Pinpoint the cell where the given text exists, returning its [X, Y] midpoint coordinate. 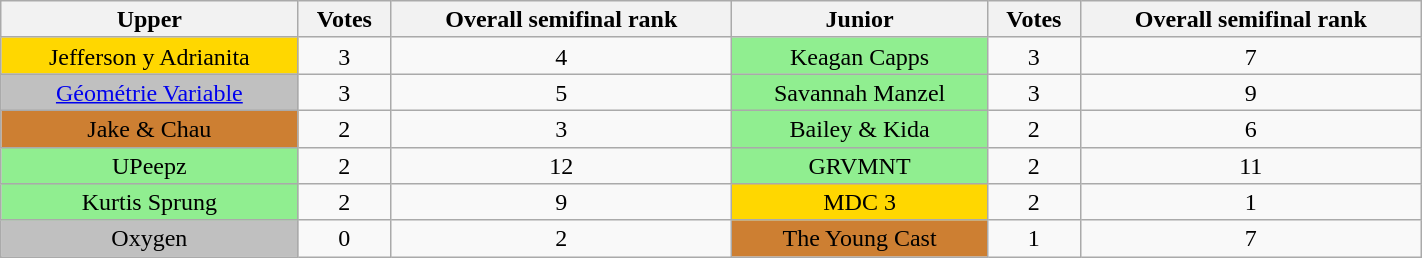
GRVMNT [860, 166]
Junior [860, 20]
MDC 3 [860, 202]
Jefferson y Adrianita [150, 56]
Upper [150, 20]
Savannah Manzel [860, 92]
UPeepz [150, 166]
12 [562, 166]
The Young Cast [860, 238]
5 [562, 92]
0 [344, 238]
Géométrie Variable [150, 92]
4 [562, 56]
6 [1250, 128]
Oxygen [150, 238]
Jake & Chau [150, 128]
Keagan Capps [860, 56]
11 [1250, 166]
Bailey & Kida [860, 128]
Kurtis Sprung [150, 202]
